Return (X, Y) of the center of cell containing provided text 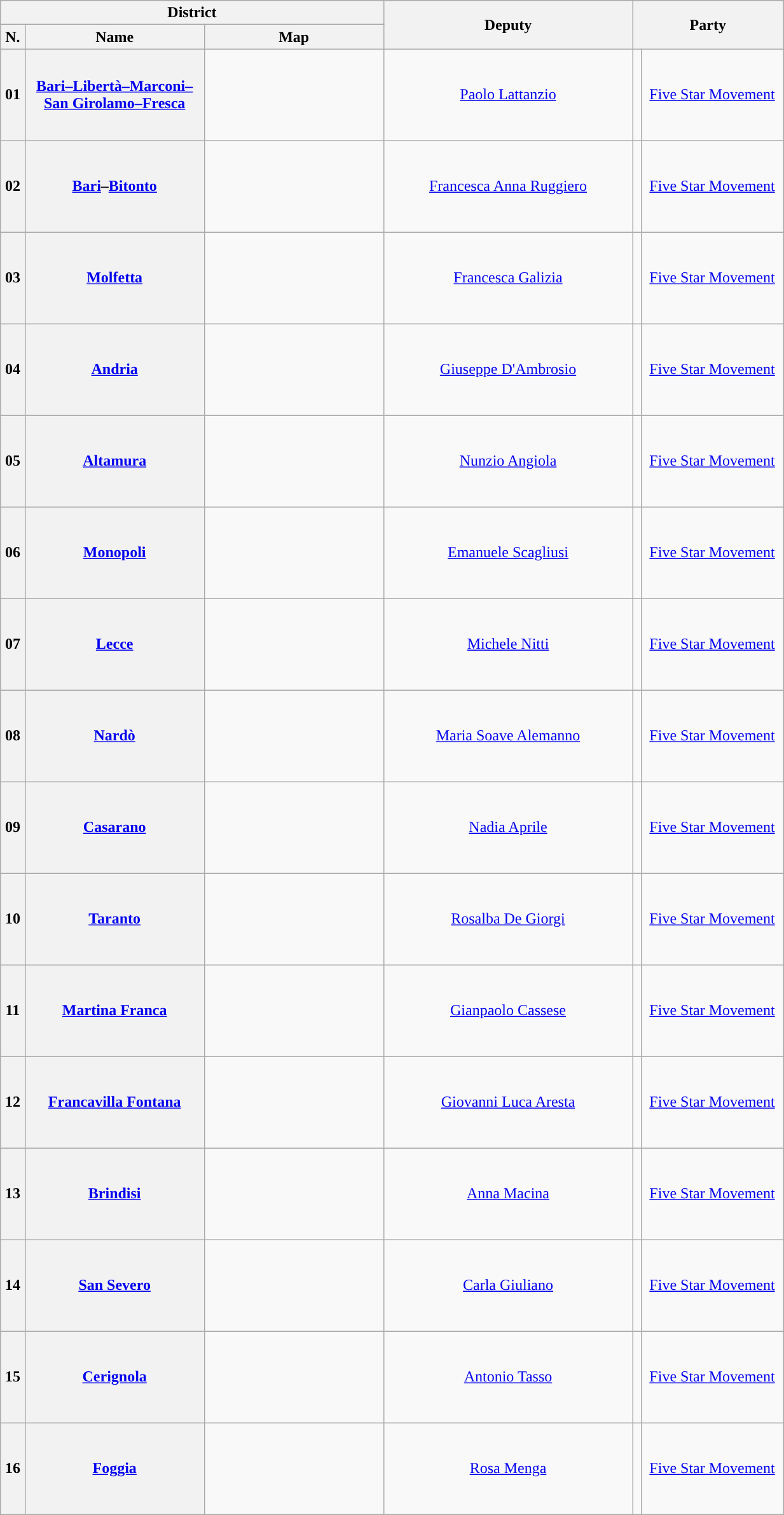
Bari–Bitonto (114, 186)
12 (13, 1102)
Nunzio Angiola (508, 461)
Altamura (114, 461)
Martina Franca (114, 1011)
01 (13, 95)
Francesca Galizia (508, 278)
08 (13, 736)
Rosa Menga (508, 1469)
07 (13, 644)
Casarano (114, 827)
Giuseppe D'Ambrosio (508, 370)
15 (13, 1377)
Emanuele Scagliusi (508, 553)
10 (13, 919)
Molfetta (114, 278)
Bari–Libertà–Marconi–San Girolamo–Fresca (114, 95)
13 (13, 1194)
06 (13, 553)
District (192, 13)
16 (13, 1469)
Deputy (508, 25)
09 (13, 827)
11 (13, 1011)
Maria Soave Alemanno (508, 736)
14 (13, 1285)
Giovanni Luca Aresta (508, 1102)
Rosalba De Giorgi (508, 919)
03 (13, 278)
Party (708, 25)
Nardò (114, 736)
Francesca Anna Ruggiero (508, 186)
Andria (114, 370)
Lecce (114, 644)
04 (13, 370)
Nadia Aprile (508, 827)
San Severo (114, 1285)
N. (13, 37)
Foggia (114, 1469)
Taranto (114, 919)
Monopoli (114, 553)
02 (13, 186)
Name (114, 37)
Paolo Lattanzio (508, 95)
Cerignola (114, 1377)
Carla Giuliano (508, 1285)
Anna Macina (508, 1194)
Map (294, 37)
Brindisi (114, 1194)
Antonio Tasso (508, 1377)
Francavilla Fontana (114, 1102)
Gianpaolo Cassese (508, 1011)
05 (13, 461)
Michele Nitti (508, 644)
